Extract the [X, Y] coordinate from the center of the cell holding the provided text.  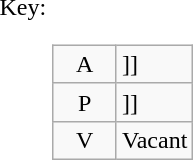
A [85, 64]
Vacant [154, 140]
P [85, 102]
V [85, 140]
